Find where the given text appears and provide that cell's center as [X, Y] coordinate. 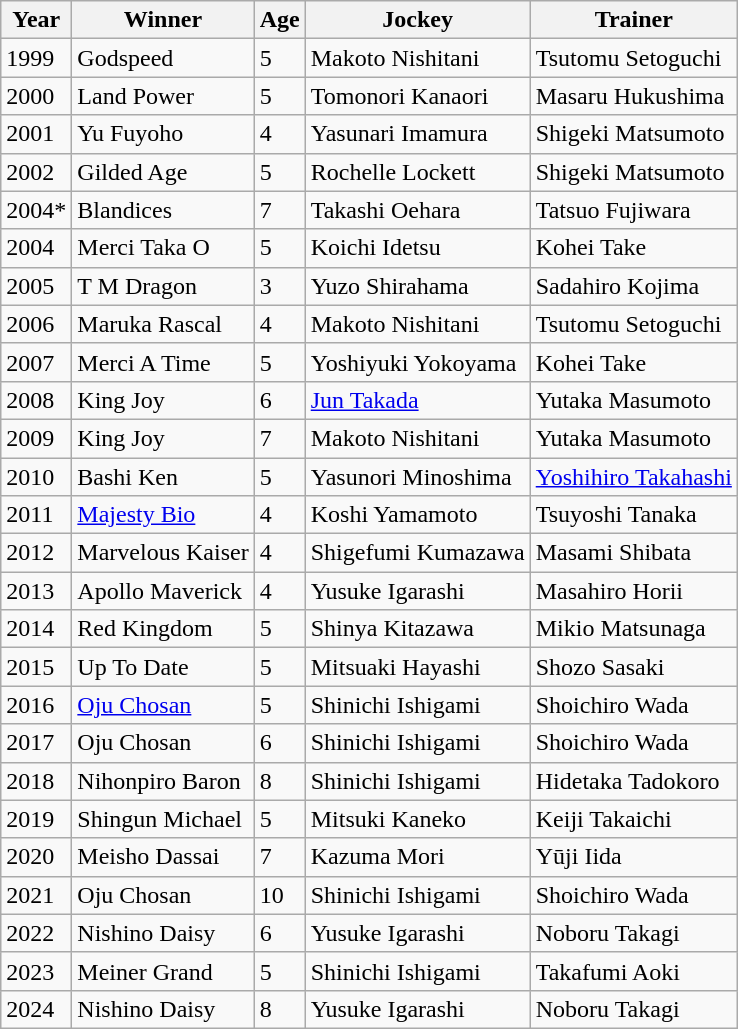
Bashi Ken [163, 477]
Yuzo Shirahama [418, 286]
Hidetaka Tadokoro [634, 781]
2017 [36, 743]
2011 [36, 515]
Sadahiro Kojima [634, 286]
Tatsuo Fujiwara [634, 210]
2010 [36, 477]
Up To Date [163, 667]
Gilded Age [163, 172]
Tomonori Kanaori [418, 96]
Maruka Rascal [163, 324]
2023 [36, 971]
2005 [36, 286]
Shingun Michael [163, 819]
Rochelle Lockett [418, 172]
2019 [36, 819]
Trainer [634, 20]
2004* [36, 210]
Majesty Bio [163, 515]
Yoshiyuki Yokoyama [418, 362]
Mikio Matsunaga [634, 629]
2006 [36, 324]
Godspeed [163, 58]
Kazuma Mori [418, 857]
Nihonpiro Baron [163, 781]
Mitsuki Kaneko [418, 819]
10 [280, 895]
Koshi Yamamoto [418, 515]
2015 [36, 667]
1999 [36, 58]
Meisho Dassai [163, 857]
Masami Shibata [634, 553]
2013 [36, 591]
Merci A Time [163, 362]
Yasunori Minoshima [418, 477]
2022 [36, 933]
Red Kingdom [163, 629]
2012 [36, 553]
Tsuyoshi Tanaka [634, 515]
2008 [36, 400]
Meiner Grand [163, 971]
Marvelous Kaiser [163, 553]
2014 [36, 629]
2004 [36, 248]
Merci Taka O [163, 248]
Age [280, 20]
Koichi Idetsu [418, 248]
2024 [36, 1009]
Blandices [163, 210]
Yūji Iida [634, 857]
2002 [36, 172]
Shigefumi Kumazawa [418, 553]
Jun Takada [418, 400]
2016 [36, 705]
Masahiro Horii [634, 591]
2020 [36, 857]
2018 [36, 781]
Yoshihiro Takahashi [634, 477]
Keiji Takaichi [634, 819]
2021 [36, 895]
Shozo Sasaki [634, 667]
2009 [36, 438]
Jockey [418, 20]
Takafumi Aoki [634, 971]
3 [280, 286]
Apollo Maverick [163, 591]
Masaru Hukushima [634, 96]
Takashi Oehara [418, 210]
Yu Fuyoho [163, 134]
2001 [36, 134]
2007 [36, 362]
Mitsuaki Hayashi [418, 667]
Land Power [163, 96]
Winner [163, 20]
T M Dragon [163, 286]
Shinya Kitazawa [418, 629]
2000 [36, 96]
Yasunari Imamura [418, 134]
Year [36, 20]
